Return the [X, Y] coordinate for the center point of the cell that contains the specified text.  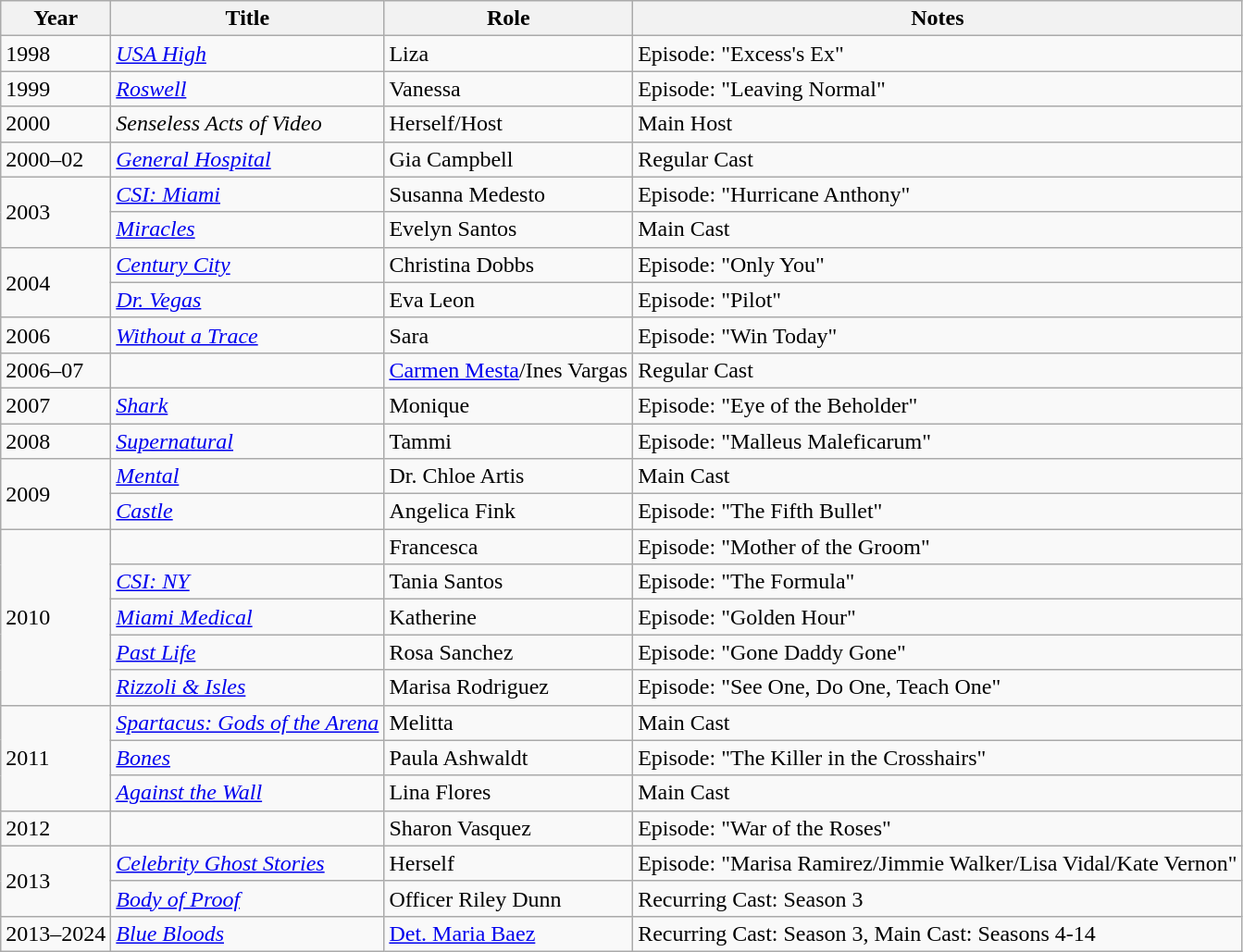
Herself/Host [509, 124]
Episode: "War of the Roses" [938, 828]
Role [509, 19]
Episode: "Win Today" [938, 335]
Senseless Acts of Video [248, 124]
Supernatural [248, 441]
Title [248, 19]
Blue Bloods [248, 933]
CSI: NY [248, 582]
Liza [509, 54]
Roswell [248, 89]
Without a Trace [248, 335]
2006–07 [56, 370]
2006 [56, 335]
Tania Santos [509, 582]
Monique [509, 405]
Recurring Cast: Season 3, Main Cast: Seasons 4-14 [938, 933]
2007 [56, 405]
Marisa Rodriguez [509, 687]
Episode: "Gone Daddy Gone" [938, 652]
2010 [56, 617]
Castle [248, 512]
2009 [56, 494]
Officer Riley Dunn [509, 898]
Carmen Mesta/Ines Vargas [509, 370]
Bones [248, 758]
Francesca [509, 547]
Episode: "Pilot" [938, 300]
Episode: "Malleus Maleficarum" [938, 441]
Notes [938, 19]
Lina Flores [509, 793]
1999 [56, 89]
Christina Dobbs [509, 265]
Episode: "Leaving Normal" [938, 89]
Miami Medical [248, 617]
2000–02 [56, 159]
USA High [248, 54]
Main Host [938, 124]
Episode: "Hurricane Anthony" [938, 194]
CSI: Miami [248, 194]
2012 [56, 828]
Paula Ashwaldt [509, 758]
Episode: "Excess's Ex" [938, 54]
Past Life [248, 652]
Tammi [509, 441]
Katherine [509, 617]
Angelica Fink [509, 512]
2013–2024 [56, 933]
Episode: "The Fifth Bullet" [938, 512]
Herself [509, 863]
Rizzoli & Isles [248, 687]
Det. Maria Baez [509, 933]
2003 [56, 212]
Body of Proof [248, 898]
Episode: "The Killer in the Crosshairs" [938, 758]
2011 [56, 758]
Evelyn Santos [509, 229]
2000 [56, 124]
Year [56, 19]
Century City [248, 265]
Episode: "The Formula" [938, 582]
Recurring Cast: Season 3 [938, 898]
Gia Campbell [509, 159]
Rosa Sanchez [509, 652]
Episode: "Marisa Ramirez/Jimmie Walker/Lisa Vidal/Kate Vernon" [938, 863]
2008 [56, 441]
Against the Wall [248, 793]
Episode: "Golden Hour" [938, 617]
Celebrity Ghost Stories [248, 863]
Sara [509, 335]
Eva Leon [509, 300]
Episode: "Mother of the Groom" [938, 547]
Miracles [248, 229]
Vanessa [509, 89]
Sharon Vasquez [509, 828]
2004 [56, 282]
Shark [248, 405]
Episode: "Eye of the Beholder" [938, 405]
Episode: "Only You" [938, 265]
General Hospital [248, 159]
2013 [56, 881]
Spartacus: Gods of the Arena [248, 723]
Mental [248, 476]
Dr. Chloe Artis [509, 476]
Melitta [509, 723]
1998 [56, 54]
Susanna Medesto [509, 194]
Episode: "See One, Do One, Teach One" [938, 687]
Dr. Vegas [248, 300]
